Extract the (X, Y) coordinate from the center of the cell holding the provided text.  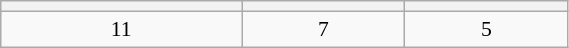
7 (324, 29)
5 (486, 29)
11 (122, 29)
